Output the (X, Y) coordinate of the center of the cell containing the given text.  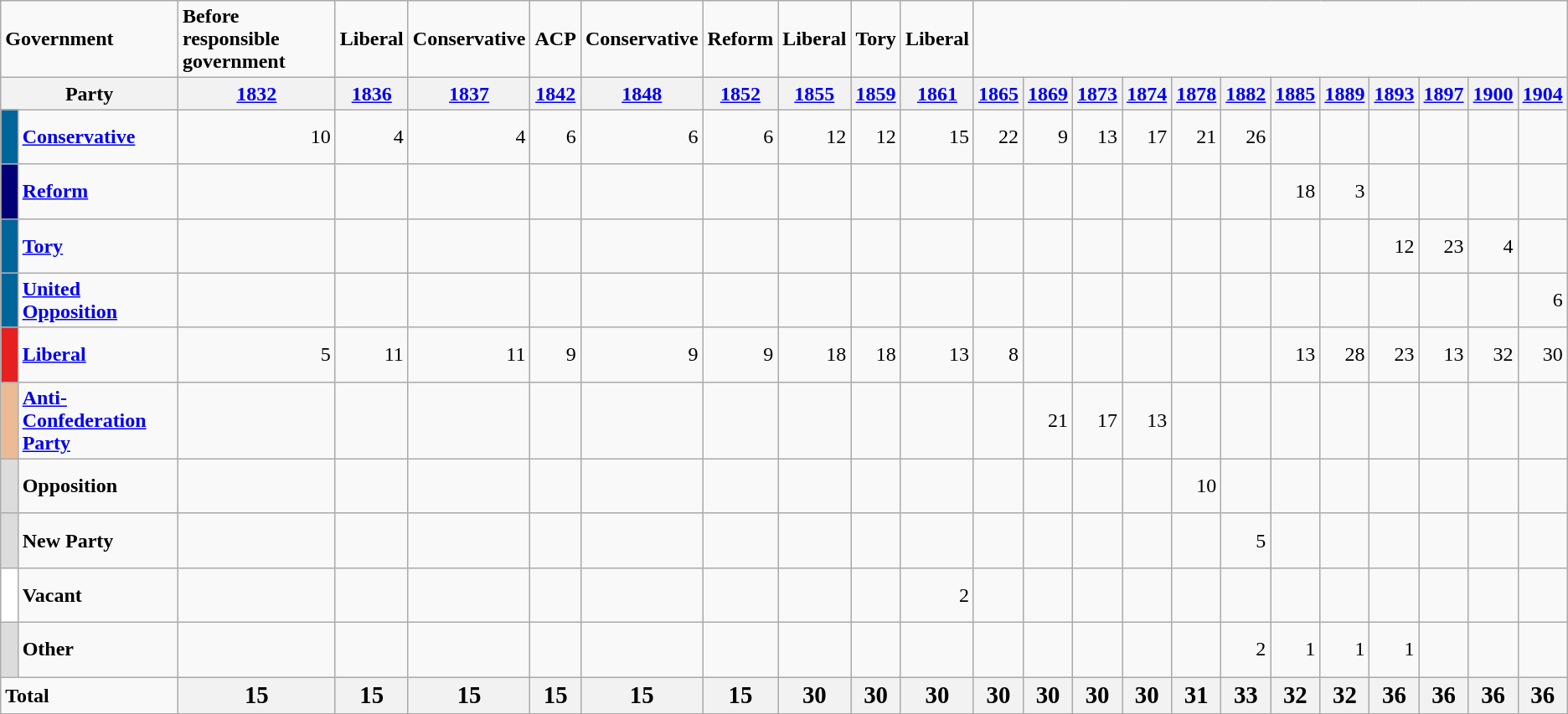
1832 (256, 94)
1889 (1345, 94)
26 (1246, 137)
Party (90, 94)
1865 (998, 94)
33 (1246, 695)
Anti-Confederation Party (97, 420)
1900 (1493, 94)
1897 (1444, 94)
1893 (1394, 94)
3 (1345, 191)
1837 (469, 94)
8 (998, 355)
ACP (555, 39)
22 (998, 137)
1855 (814, 94)
Other (97, 650)
1836 (372, 94)
28 (1345, 355)
1859 (876, 94)
Vacant (97, 594)
1848 (642, 94)
1861 (936, 94)
1878 (1196, 94)
New Party (97, 541)
1842 (555, 94)
Government (90, 39)
1869 (1049, 94)
1873 (1097, 94)
1882 (1246, 94)
31 (1196, 695)
1904 (1543, 94)
Before responsible government (256, 39)
1852 (740, 94)
Opposition (97, 485)
United Opposition (97, 300)
1874 (1148, 94)
Total (90, 695)
1885 (1295, 94)
